Pinpoint the cell where the given text exists, returning its [x, y] midpoint coordinate. 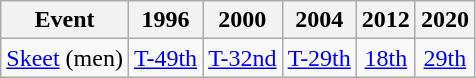
T-32nd [243, 58]
Skeet (men) [65, 58]
Event [65, 20]
18th [386, 58]
2012 [386, 20]
2000 [243, 20]
1996 [165, 20]
T-49th [165, 58]
2020 [444, 20]
T-29th [319, 58]
2004 [319, 20]
29th [444, 58]
